Detect which cell encompasses the target text, then output its (x, y) center coordinate. 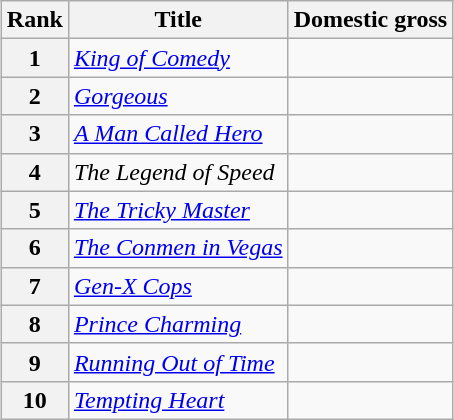
4 (34, 172)
A Man Called Hero (178, 134)
Gen-X Cops (178, 286)
The Conmen in Vegas (178, 248)
10 (34, 400)
Running Out of Time (178, 362)
The Tricky Master (178, 210)
Domestic gross (370, 20)
Title (178, 20)
5 (34, 210)
3 (34, 134)
Tempting Heart (178, 400)
Rank (34, 20)
King of Comedy (178, 58)
Gorgeous (178, 96)
6 (34, 248)
2 (34, 96)
9 (34, 362)
7 (34, 286)
8 (34, 324)
Prince Charming (178, 324)
1 (34, 58)
The Legend of Speed (178, 172)
